Return (X, Y) of the center of cell containing provided text 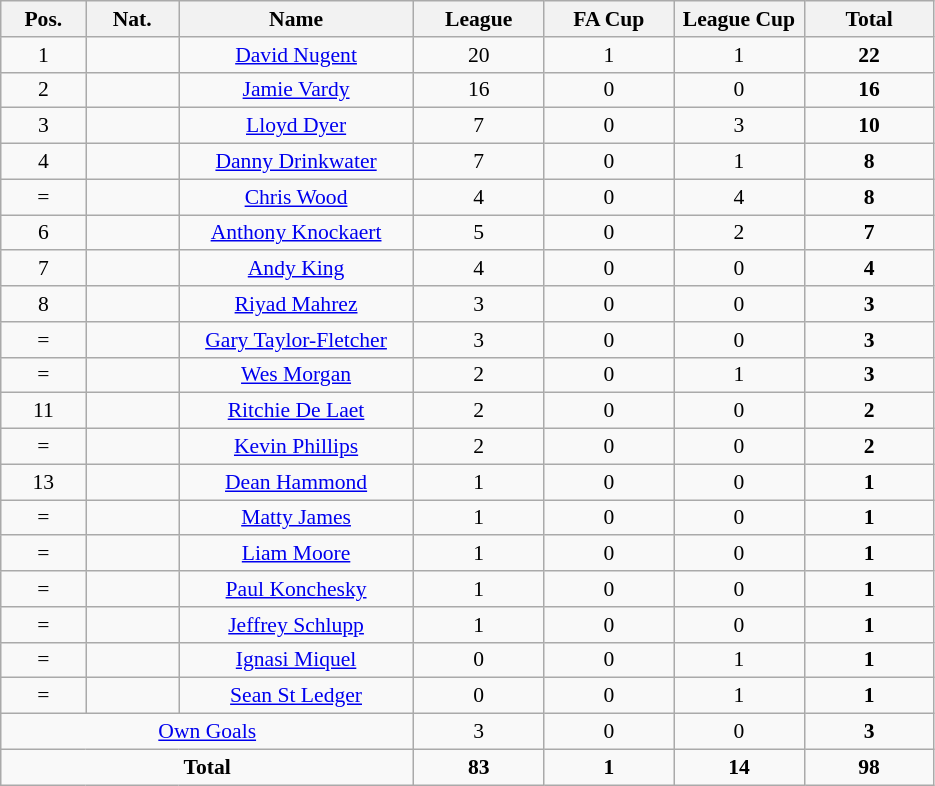
98 (869, 767)
5 (479, 233)
14 (739, 767)
6 (44, 233)
Riyad Mahrez (296, 304)
Ritchie De Laet (296, 411)
83 (479, 767)
Sean St Ledger (296, 696)
Jeffrey Schlupp (296, 625)
League Cup (739, 19)
Paul Konchesky (296, 589)
Name (296, 19)
20 (479, 55)
Ignasi Miquel (296, 660)
Gary Taylor-Fletcher (296, 340)
Liam Moore (296, 554)
Wes Morgan (296, 375)
10 (869, 126)
Andy King (296, 269)
Nat. (132, 19)
Chris Wood (296, 197)
Dean Hammond (296, 482)
David Nugent (296, 55)
Pos. (44, 19)
League (479, 19)
Matty James (296, 518)
FA Cup (609, 19)
22 (869, 55)
Lloyd Dyer (296, 126)
Kevin Phillips (296, 447)
13 (44, 482)
Jamie Vardy (296, 90)
Anthony Knockaert (296, 233)
11 (44, 411)
Danny Drinkwater (296, 162)
Own Goals (208, 732)
